Identify which cell holds the provided text, then report its (X, Y) central coordinate. 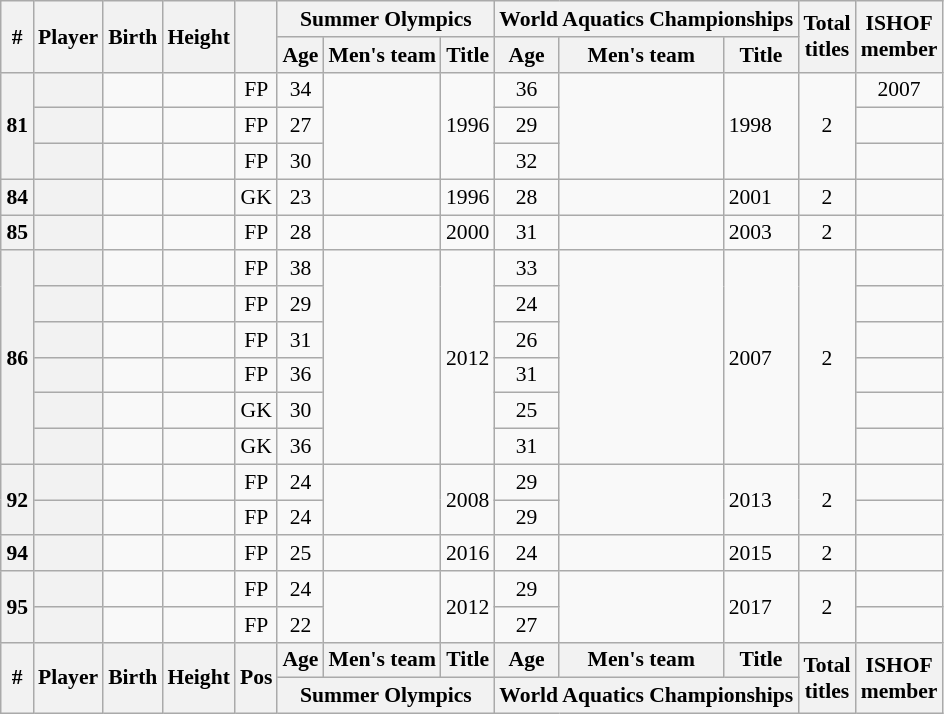
26 (526, 340)
81 (17, 126)
2000 (468, 233)
33 (526, 269)
86 (17, 358)
38 (300, 269)
2015 (762, 554)
Pos (256, 678)
84 (17, 197)
2017 (762, 606)
92 (17, 500)
2003 (762, 233)
94 (17, 554)
22 (300, 625)
2013 (762, 500)
85 (17, 233)
2001 (762, 197)
34 (300, 90)
2008 (468, 500)
32 (526, 162)
1998 (762, 126)
2016 (468, 554)
95 (17, 606)
23 (300, 197)
